Return the (X, Y) coordinate for the center point of the cell that contains the specified text.  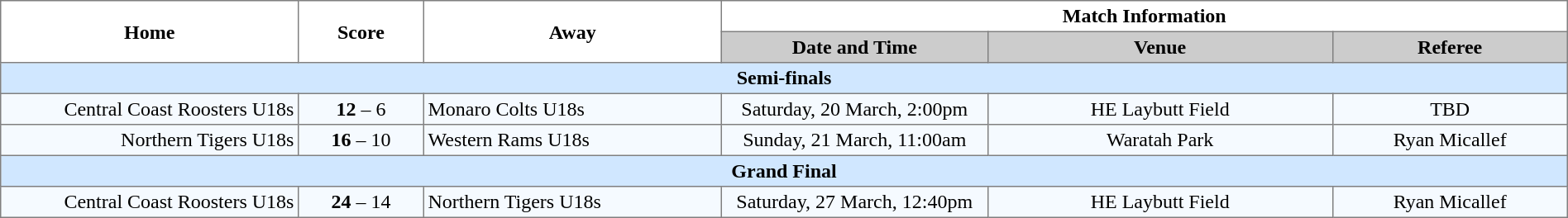
12 – 6 (361, 109)
Grand Final (784, 171)
Score (361, 31)
Saturday, 20 March, 2:00pm (854, 109)
Home (150, 31)
Date and Time (854, 47)
Away (572, 31)
24 – 14 (361, 202)
Waratah Park (1159, 140)
Venue (1159, 47)
Saturday, 27 March, 12:40pm (854, 202)
Sunday, 21 March, 11:00am (854, 140)
16 – 10 (361, 140)
Semi-finals (784, 78)
Monaro Colts U18s (572, 109)
Western Rams U18s (572, 140)
TBD (1450, 109)
Referee (1450, 47)
Match Information (1145, 17)
